For the text-containing cell, return its midpoint in [X, Y] coordinate format. 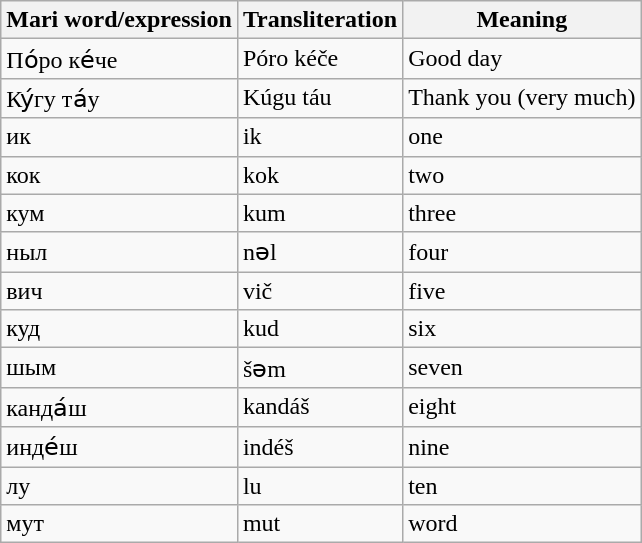
кум [120, 213]
one [522, 137]
вич [120, 291]
куд [120, 329]
kud [320, 329]
Thank you (very much) [522, 98]
Mari word/expression [120, 20]
word [522, 524]
five [522, 291]
Ку́гу та́у [120, 98]
eight [522, 407]
По́ро ке́че [120, 59]
шым [120, 368]
лу [120, 485]
nəl [320, 252]
seven [522, 368]
кок [120, 175]
Good day [522, 59]
three [522, 213]
инде́ш [120, 447]
kok [320, 175]
two [522, 175]
indéš [320, 447]
kum [320, 213]
канда́ш [120, 407]
ик [120, 137]
kandáš [320, 407]
ten [522, 485]
nine [522, 447]
vič [320, 291]
four [522, 252]
Póro kéče [320, 59]
ik [320, 137]
Kúgu táu [320, 98]
ныл [120, 252]
мут [120, 524]
six [522, 329]
lu [320, 485]
šəm [320, 368]
mut [320, 524]
Meaning [522, 20]
Transliteration [320, 20]
